Extract the [x, y] coordinate from the center of the cell holding the provided text.  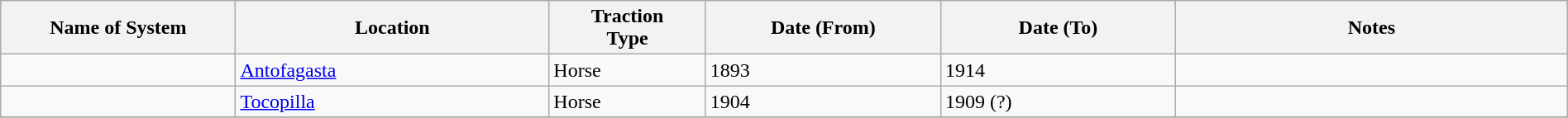
Tocopilla [392, 101]
Location [392, 28]
TractionType [627, 28]
1909 (?) [1058, 101]
1914 [1058, 70]
Date (To) [1058, 28]
Antofagasta [392, 70]
Notes [1372, 28]
1893 [823, 70]
1904 [823, 101]
Date (From) [823, 28]
Name of System [118, 28]
